Search for the cell housing the specified text and yield its (X, Y) center coordinate. 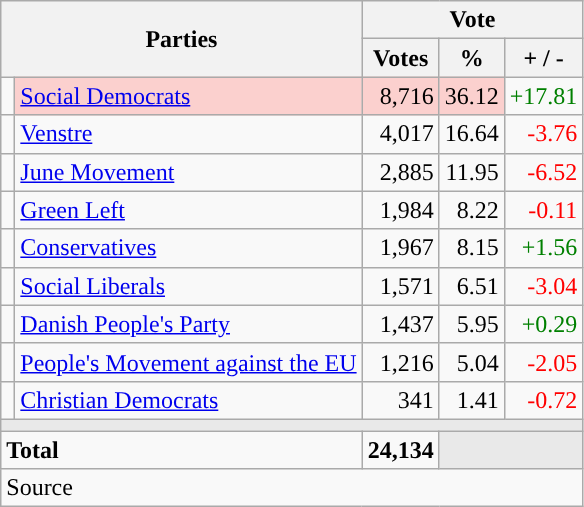
Source (292, 488)
Total (182, 449)
+ / - (544, 58)
Green Left (188, 210)
Venstre (188, 134)
Social Democrats (188, 96)
% (472, 58)
-2.05 (544, 362)
-3.04 (544, 286)
341 (400, 400)
1,571 (400, 286)
Vote (472, 20)
+0.29 (544, 324)
+1.56 (544, 248)
36.12 (472, 96)
Danish People's Party (188, 324)
+17.81 (544, 96)
-0.11 (544, 210)
1.41 (472, 400)
1,437 (400, 324)
24,134 (400, 449)
1,984 (400, 210)
Conservatives (188, 248)
Christian Democrats (188, 400)
-6.52 (544, 172)
8.15 (472, 248)
8,716 (400, 96)
-0.72 (544, 400)
Social Liberals (188, 286)
1,216 (400, 362)
8.22 (472, 210)
Votes (400, 58)
Parties (182, 39)
2,885 (400, 172)
6.51 (472, 286)
1,967 (400, 248)
5.95 (472, 324)
16.64 (472, 134)
People's Movement against the EU (188, 362)
June Movement (188, 172)
4,017 (400, 134)
11.95 (472, 172)
-3.76 (544, 134)
5.04 (472, 362)
